From the cell containing the given text, extract its center point as (X, Y) coordinate. 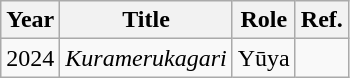
Role (264, 20)
Kuramerukagari (146, 58)
Year (30, 20)
2024 (30, 58)
Title (146, 20)
Yūya (264, 58)
Ref. (322, 20)
